Return [X, Y] of the center of cell containing provided text 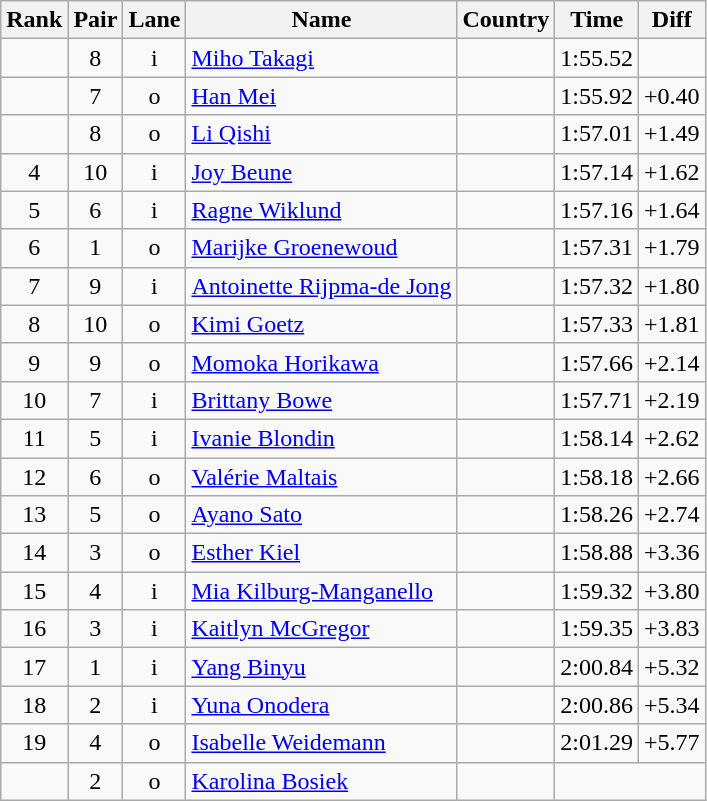
Miho Takagi [322, 58]
+5.77 [672, 743]
14 [34, 553]
Mia Kilburg-Manganello [322, 591]
Antoinette Rijpma-de Jong [322, 286]
1:57.16 [597, 210]
2:01.29 [597, 743]
Lane [154, 20]
Ragne Wiklund [322, 210]
11 [34, 438]
2:00.84 [597, 667]
+1.80 [672, 286]
+5.32 [672, 667]
Ivanie Blondin [322, 438]
1:57.01 [597, 134]
Brittany Bowe [322, 400]
1:57.71 [597, 400]
+5.34 [672, 705]
1:57.31 [597, 248]
1:59.35 [597, 629]
Yuna Onodera [322, 705]
Han Mei [322, 96]
13 [34, 515]
1:58.14 [597, 438]
18 [34, 705]
Li Qishi [322, 134]
1:58.88 [597, 553]
1:55.92 [597, 96]
1:57.33 [597, 324]
Kimi Goetz [322, 324]
+2.19 [672, 400]
1:57.66 [597, 362]
1:58.26 [597, 515]
+1.79 [672, 248]
+1.64 [672, 210]
1:55.52 [597, 58]
1:57.32 [597, 286]
Marijke Groenewoud [322, 248]
+1.49 [672, 134]
Valérie Maltais [322, 477]
15 [34, 591]
+3.83 [672, 629]
+2.62 [672, 438]
1:57.14 [597, 172]
16 [34, 629]
Diff [672, 20]
Kaitlyn McGregor [322, 629]
Ayano Sato [322, 515]
+2.14 [672, 362]
+2.74 [672, 515]
Momoka Horikawa [322, 362]
+2.66 [672, 477]
Rank [34, 20]
Isabelle Weidemann [322, 743]
1:59.32 [597, 591]
+1.62 [672, 172]
12 [34, 477]
Joy Beune [322, 172]
Yang Binyu [322, 667]
17 [34, 667]
+3.36 [672, 553]
19 [34, 743]
1:58.18 [597, 477]
+3.80 [672, 591]
+0.40 [672, 96]
Esther Kiel [322, 553]
Pair [96, 20]
+1.81 [672, 324]
Karolina Bosiek [322, 781]
Country [506, 20]
Name [322, 20]
2:00.86 [597, 705]
Time [597, 20]
